Identify which cell holds the provided text, then report its (X, Y) central coordinate. 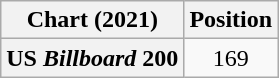
Chart (2021) (92, 20)
Position (231, 20)
US Billboard 200 (92, 58)
169 (231, 58)
